From the cell containing the given text, extract its center point as [x, y] coordinate. 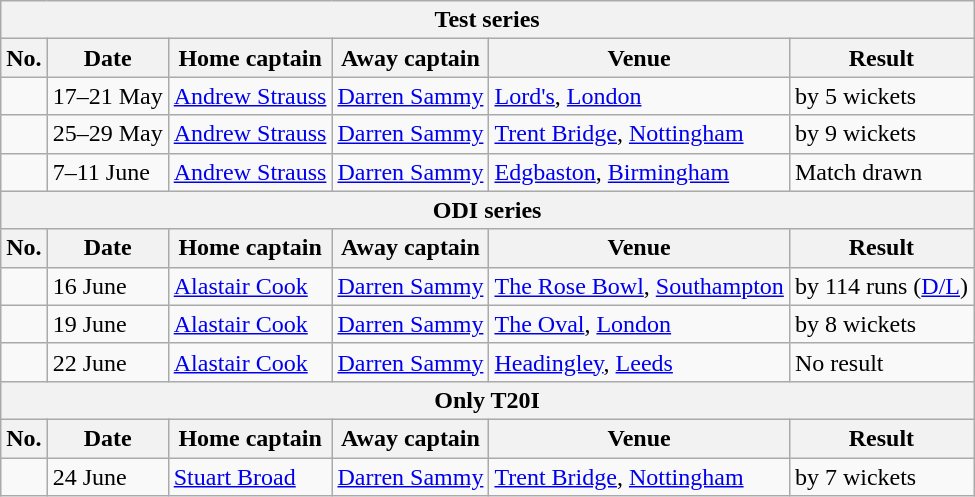
ODI series [488, 210]
The Oval, London [639, 324]
by 7 wickets [881, 477]
by 9 wickets [881, 134]
16 June [108, 286]
17–21 May [108, 96]
19 June [108, 324]
by 8 wickets [881, 324]
No result [881, 362]
The Rose Bowl, Southampton [639, 286]
7–11 June [108, 172]
Only T20I [488, 400]
by 5 wickets [881, 96]
Headingley, Leeds [639, 362]
Lord's, London [639, 96]
Stuart Broad [250, 477]
Test series [488, 20]
Edgbaston, Birmingham [639, 172]
22 June [108, 362]
25–29 May [108, 134]
Match drawn [881, 172]
24 June [108, 477]
by 114 runs (D/L) [881, 286]
